Output the [X, Y] coordinate of the center of the cell containing the given text.  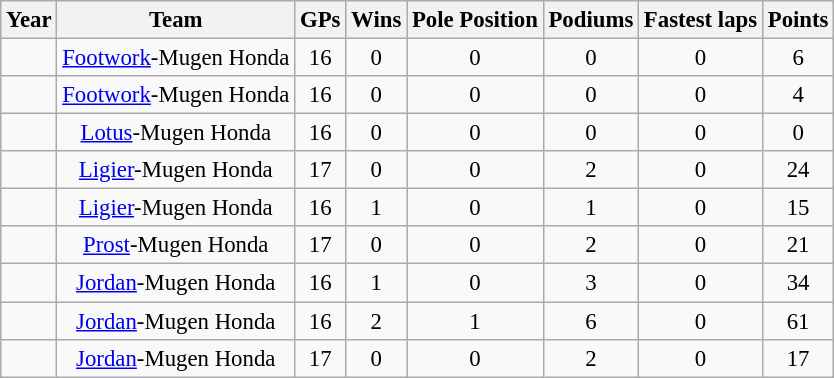
3 [590, 283]
Team [176, 20]
GPs [320, 20]
Points [798, 20]
Prost-Mugen Honda [176, 245]
Fastest laps [701, 20]
24 [798, 170]
Wins [376, 20]
Podiums [590, 20]
61 [798, 321]
21 [798, 245]
34 [798, 283]
4 [798, 95]
Lotus-Mugen Honda [176, 133]
15 [798, 208]
Year [29, 20]
Pole Position [476, 20]
